Pinpoint the cell where the given text exists, returning its [x, y] midpoint coordinate. 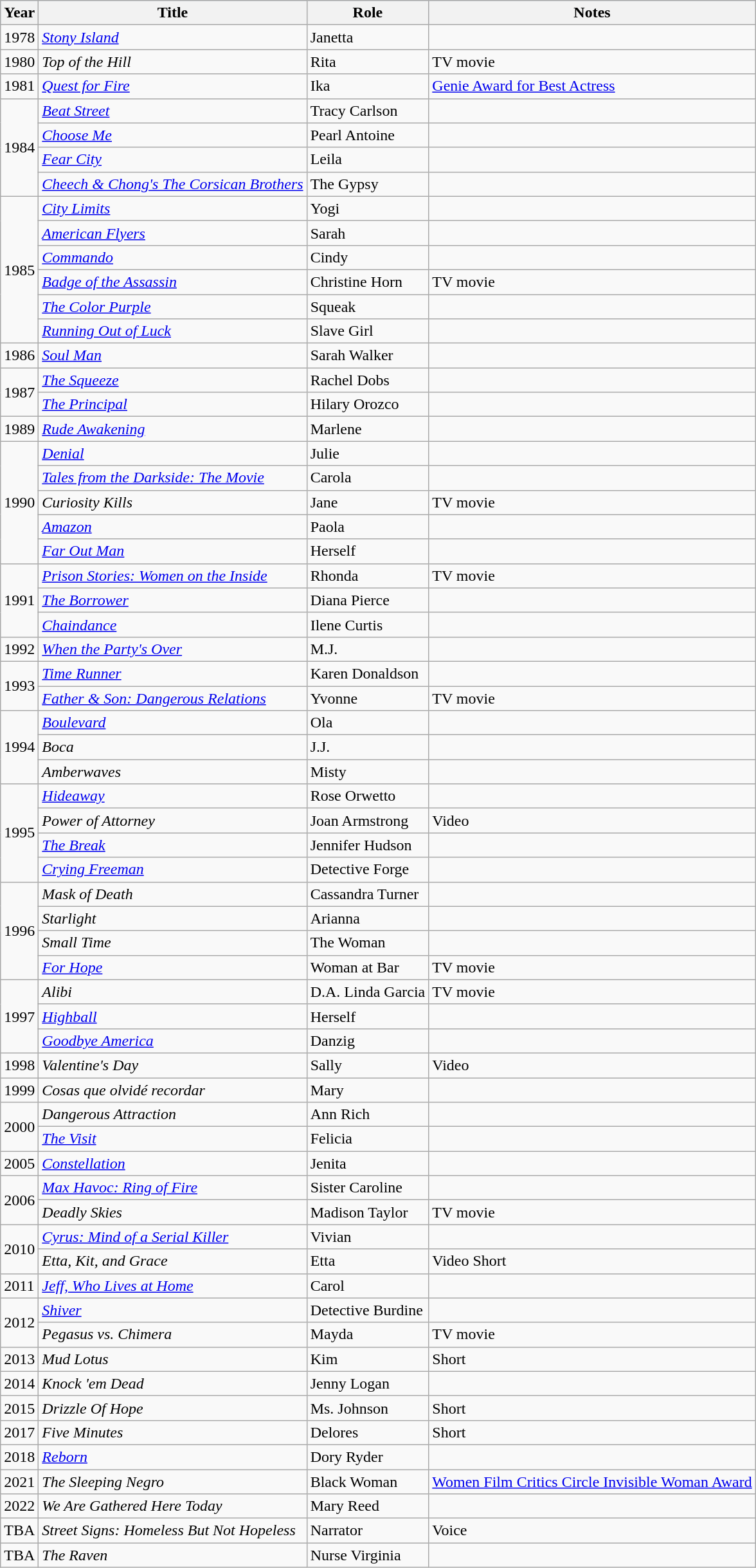
Jane [368, 502]
2000 [19, 1127]
1985 [19, 269]
1980 [19, 62]
Joan Armstrong [368, 821]
Danzig [368, 1041]
1993 [19, 686]
Arianna [368, 918]
D.A. Linda Garcia [368, 992]
Cindy [368, 257]
Rude Awakening [172, 429]
City Limits [172, 208]
1991 [19, 600]
Constellation [172, 1163]
Mask of Death [172, 894]
Power of Attorney [172, 821]
1997 [19, 1016]
Tracy Carlson [368, 111]
Nurse Virginia [368, 1555]
The Color Purple [172, 307]
2010 [19, 1249]
1998 [19, 1065]
Ms. Johnson [368, 1408]
Paola [368, 527]
Yvonne [368, 698]
Shiver [172, 1310]
1994 [19, 747]
The Gypsy [368, 184]
Running Out of Luck [172, 331]
Five Minutes [172, 1432]
Madison Taylor [368, 1212]
Detective Forge [368, 870]
Julie [368, 453]
The Sleeping Negro [172, 1481]
Ann Rich [368, 1115]
We Are Gathered Here Today [172, 1506]
Denial [172, 453]
Pearl Antoine [368, 135]
Cheech & Chong's The Corsican Brothers [172, 184]
Jennifer Hudson [368, 845]
Narrator [368, 1531]
Role [368, 13]
Title [172, 13]
Street Signs: Homeless But Not Hopeless [172, 1531]
Ilene Curtis [368, 624]
Voice [592, 1531]
1989 [19, 429]
Fear City [172, 160]
1986 [19, 356]
Cassandra Turner [368, 894]
Notes [592, 13]
Prison Stories: Women on the Inside [172, 576]
The Woman [368, 943]
Beat Street [172, 111]
Amberwaves [172, 772]
Deadly Skies [172, 1212]
Slave Girl [368, 331]
Mayda [368, 1335]
2018 [19, 1457]
The Squeeze [172, 380]
Rachel Dobs [368, 380]
1981 [19, 86]
Janetta [368, 37]
2011 [19, 1286]
Sarah [368, 233]
Yogi [368, 208]
1984 [19, 147]
1990 [19, 502]
1996 [19, 931]
Women Film Critics Circle Invisible Woman Award [592, 1481]
Carola [368, 478]
Choose Me [172, 135]
The Principal [172, 405]
Kim [368, 1359]
When the Party's Over [172, 649]
Max Havoc: Ring of Fire [172, 1188]
Alibi [172, 992]
Year [19, 13]
Tales from the Darkside: The Movie [172, 478]
Genie Award for Best Actress [592, 86]
American Flyers [172, 233]
Mary Reed [368, 1506]
Goodbye America [172, 1041]
1995 [19, 833]
1999 [19, 1090]
The Break [172, 845]
Felicia [368, 1139]
Karen Donaldson [368, 673]
The Raven [172, 1555]
Badge of the Assassin [172, 282]
2013 [19, 1359]
2014 [19, 1383]
Dory Ryder [368, 1457]
Commando [172, 257]
Jenny Logan [368, 1383]
2022 [19, 1506]
Leila [368, 160]
Jeff, Who Lives at Home [172, 1286]
Misty [368, 772]
Curiosity Kills [172, 502]
Etta [368, 1261]
Quest for Fire [172, 86]
Etta, Kit, and Grace [172, 1261]
Sally [368, 1065]
Drizzle Of Hope [172, 1408]
Mary [368, 1090]
Marlene [368, 429]
Stony Island [172, 37]
Small Time [172, 943]
The Borrower [172, 600]
Cyrus: Mind of a Serial Killer [172, 1237]
2012 [19, 1322]
Vivian [368, 1237]
Video Short [592, 1261]
Crying Freeman [172, 870]
2005 [19, 1163]
1992 [19, 649]
Carol [368, 1286]
Pegasus vs. Chimera [172, 1335]
Squeak [368, 307]
M.J. [368, 649]
Woman at Bar [368, 967]
Cosas que olvidé recordar [172, 1090]
Diana Pierce [368, 600]
Christine Horn [368, 282]
Boca [172, 747]
1987 [19, 392]
Rita [368, 62]
Sarah Walker [368, 356]
Highball [172, 1016]
Time Runner [172, 673]
Hilary Orozco [368, 405]
2021 [19, 1481]
J.J. [368, 747]
2017 [19, 1432]
Far Out Man [172, 551]
Starlight [172, 918]
Sister Caroline [368, 1188]
Rose Orwetto [368, 796]
Black Woman [368, 1481]
Rhonda [368, 576]
Chaindance [172, 624]
Ola [368, 723]
Boulevard [172, 723]
Ika [368, 86]
Valentine's Day [172, 1065]
Amazon [172, 527]
Detective Burdine [368, 1310]
For Hope [172, 967]
Top of the Hill [172, 62]
2015 [19, 1408]
Knock 'em Dead [172, 1383]
Father & Son: Dangerous Relations [172, 698]
Soul Man [172, 356]
1978 [19, 37]
The Visit [172, 1139]
Mud Lotus [172, 1359]
Jenita [368, 1163]
Delores [368, 1432]
Dangerous Attraction [172, 1115]
Reborn [172, 1457]
Hideaway [172, 796]
2006 [19, 1200]
